Detect which cell encompasses the target text, then output its [x, y] center coordinate. 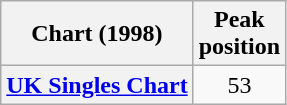
53 [239, 85]
UK Singles Chart [97, 85]
Peakposition [239, 34]
Chart (1998) [97, 34]
